Search for the cell housing the specified text and yield its [x, y] center coordinate. 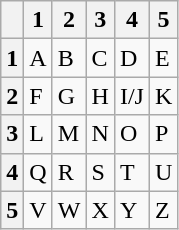
H [100, 96]
F [38, 96]
U [163, 172]
D [132, 58]
Y [132, 210]
W [69, 210]
P [163, 134]
A [38, 58]
S [100, 172]
X [100, 210]
I/J [132, 96]
O [132, 134]
Q [38, 172]
T [132, 172]
G [69, 96]
M [69, 134]
E [163, 58]
B [69, 58]
V [38, 210]
R [69, 172]
C [100, 58]
K [163, 96]
Z [163, 210]
N [100, 134]
L [38, 134]
